Output the (x, y) coordinate of the center of the cell containing the given text.  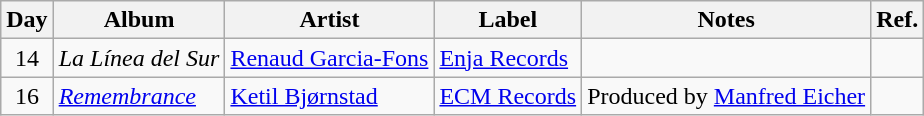
Label (508, 20)
14 (27, 58)
La Línea del Sur (139, 58)
ECM Records (508, 96)
Ketil Bjørnstad (330, 96)
Day (27, 20)
Album (139, 20)
16 (27, 96)
Notes (726, 20)
Remembrance (139, 96)
Enja Records (508, 58)
Ref. (898, 20)
Artist (330, 20)
Renaud Garcia-Fons (330, 58)
Produced by Manfred Eicher (726, 96)
